Return the (x, y) coordinate for the center point of the cell that contains the specified text.  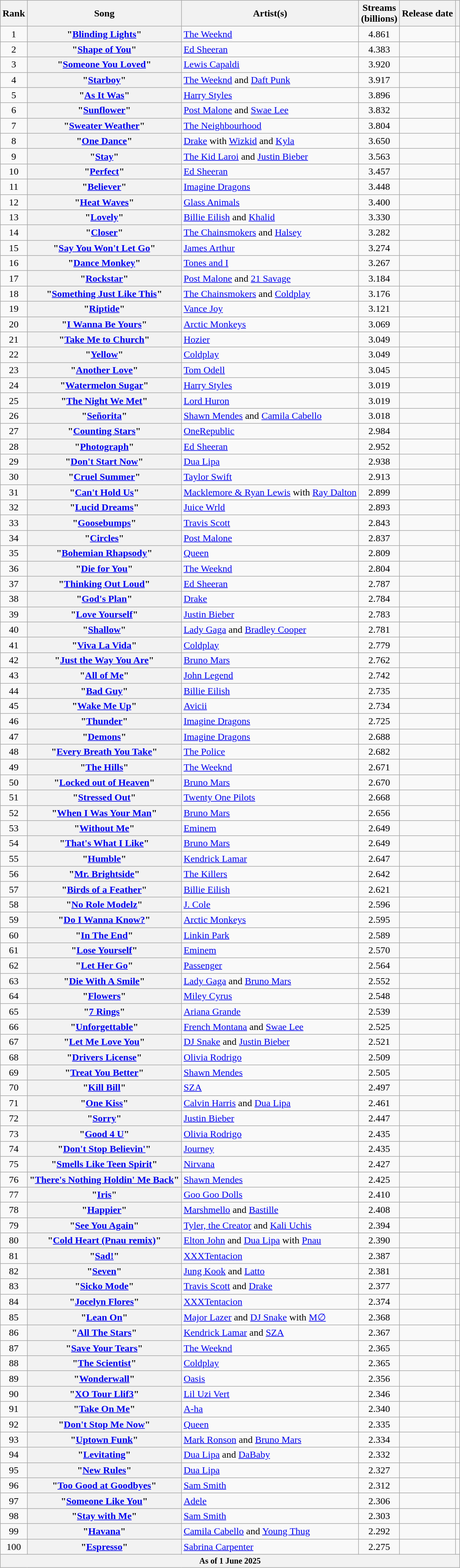
2.374 (379, 1302)
"Say You Won't Let Go" (104, 248)
2.408 (379, 1210)
"Save Your Tears" (104, 1348)
4 (14, 80)
2.783 (379, 614)
"Perfect" (104, 171)
2.447 (379, 1118)
74 (14, 1149)
99 (14, 1531)
40 (14, 630)
2.548 (379, 996)
97 (14, 1501)
78 (14, 1210)
"When I Was Your Man" (104, 813)
"Wonderwall" (104, 1379)
"Espresso" (104, 1547)
"Sad!" (104, 1256)
"Lovely" (104, 217)
"New Rules" (104, 1470)
65 (14, 1011)
2.390 (379, 1241)
2.356 (379, 1379)
2.779 (379, 645)
2.809 (379, 553)
"Lean On" (104, 1317)
"Seven" (104, 1271)
5 (14, 95)
3.330 (379, 217)
2.668 (379, 798)
32 (14, 508)
73 (14, 1133)
2.762 (379, 660)
90 (14, 1394)
"Demons" (104, 737)
Artist(s) (270, 14)
2.368 (379, 1317)
"Sunflower" (104, 110)
4.383 (379, 49)
3.184 (379, 278)
84 (14, 1302)
"Shallow" (104, 630)
88 (14, 1363)
"Starboy" (104, 80)
27 (14, 431)
The Chainsmokers and Halsey (270, 233)
"Watermelon Sugar" (104, 385)
2.564 (379, 966)
"Stay" (104, 156)
"The Hills" (104, 767)
Elton John and Dua Lipa with Pnau (270, 1241)
Calvin Harris and Dua Lipa (270, 1103)
2.275 (379, 1547)
80 (14, 1241)
2.893 (379, 508)
21 (14, 339)
"Rockstar" (104, 278)
"Sicko Mode" (104, 1286)
"Levitating" (104, 1455)
Dua Lipa and DaBaby (270, 1455)
"Birds of a Feather" (104, 889)
3.069 (379, 324)
55 (14, 859)
The Neighbourhood (270, 126)
93 (14, 1440)
Vance Joy (270, 309)
"Dance Monkey" (104, 263)
71 (14, 1103)
2.671 (379, 767)
"Do I Wanna Know?" (104, 920)
"All of Me" (104, 675)
"Goosebumps" (104, 523)
"Cruel Summer" (104, 477)
2.303 (379, 1516)
"Treat You Better" (104, 1072)
OneRepublic (270, 431)
"Riptide" (104, 309)
"Just the Way You Are" (104, 660)
24 (14, 385)
3.896 (379, 95)
Goo Goo Dolls (270, 1195)
Post Malone and Swae Lee (270, 110)
Post Malone and 21 Savage (270, 278)
2.656 (379, 813)
2.725 (379, 721)
Macklemore & Ryan Lewis with Ray Dalton (270, 492)
Glass Animals (270, 202)
96 (14, 1485)
"In The End" (104, 935)
72 (14, 1118)
2.410 (379, 1195)
"Flowers" (104, 996)
2.334 (379, 1440)
11 (14, 187)
41 (14, 645)
"Heat Waves" (104, 202)
As of 1 June 2025 (230, 1561)
20 (14, 324)
Post Malone (270, 538)
"Lucid Dreams" (104, 508)
"One Dance" (104, 141)
J. Cole (270, 904)
"Thinking Out Loud" (104, 584)
"Stressed Out" (104, 798)
3.176 (379, 294)
"Locked out of Heaven" (104, 782)
Lil Uzi Vert (270, 1394)
2.596 (379, 904)
62 (14, 966)
2.787 (379, 584)
3.400 (379, 202)
2.505 (379, 1072)
2.340 (379, 1409)
17 (14, 278)
50 (14, 782)
2.497 (379, 1088)
34 (14, 538)
"XO Tour Llif3" (104, 1394)
98 (14, 1516)
2.781 (379, 630)
83 (14, 1286)
"Lose Yourself" (104, 951)
"Good 4 U" (104, 1133)
13 (14, 217)
"Drivers License" (104, 1057)
2.292 (379, 1531)
"Shape of You" (104, 49)
28 (14, 447)
Passenger (270, 966)
Mark Ronson and Bruno Mars (270, 1440)
"Cold Heart (Pnau remix)" (104, 1241)
2.899 (379, 492)
Billie Eilish and Khalid (270, 217)
"Another Love" (104, 370)
3.832 (379, 110)
2.332 (379, 1455)
2.377 (379, 1286)
"Die With A Smile" (104, 981)
The Weeknd and Daft Punk (270, 80)
Marshmello and Bastille (270, 1210)
2.837 (379, 538)
56 (14, 874)
"Take On Me" (104, 1409)
"Uptown Funk" (104, 1440)
2.552 (379, 981)
Nirvana (270, 1164)
"Die for You" (104, 569)
16 (14, 263)
"Without Me" (104, 828)
Jung Kook and Latto (270, 1271)
2.742 (379, 675)
3.045 (379, 370)
"The Scientist" (104, 1363)
"Stay with Me" (104, 1516)
2.843 (379, 523)
"Bohemian Rhapsody" (104, 553)
Song (104, 14)
89 (14, 1379)
75 (14, 1164)
"Smells Like Teen Spirit" (104, 1164)
64 (14, 996)
"Something Just Like This" (104, 294)
"One Kiss" (104, 1103)
10 (14, 171)
2.461 (379, 1103)
2.387 (379, 1256)
"Can't Hold Us" (104, 492)
"All The Stars" (104, 1333)
81 (14, 1256)
2.952 (379, 447)
"No Role Modelz" (104, 904)
37 (14, 584)
James Arthur (270, 248)
"God's Plan" (104, 599)
76 (14, 1179)
John Legend (270, 675)
44 (14, 691)
2.312 (379, 1485)
2.938 (379, 462)
Kendrick Lamar (270, 859)
2.570 (379, 951)
"Wake Me Up" (104, 706)
3.448 (379, 187)
2.346 (379, 1394)
60 (14, 935)
2.734 (379, 706)
9 (14, 156)
30 (14, 477)
"Love Yourself" (104, 614)
2.394 (379, 1225)
14 (14, 233)
92 (14, 1424)
2.509 (379, 1057)
"Señorita" (104, 416)
42 (14, 660)
"Closer" (104, 233)
8 (14, 141)
The Killers (270, 874)
Oasis (270, 1379)
2.539 (379, 1011)
"Let Me Love You" (104, 1042)
3.274 (379, 248)
53 (14, 828)
"Let Her Go" (104, 966)
46 (14, 721)
"Don't Start Now" (104, 462)
2.804 (379, 569)
22 (14, 355)
51 (14, 798)
2.621 (379, 889)
"That's What I Like" (104, 843)
59 (14, 920)
Journey (270, 1149)
"Take Me to Church" (104, 339)
87 (14, 1348)
Rank (14, 14)
2.647 (379, 859)
2.521 (379, 1042)
Tyler, the Creator and Kali Uchis (270, 1225)
43 (14, 675)
The Chainsmokers and Coldplay (270, 294)
Drake with Wizkid and Kyla (270, 141)
"Believer" (104, 187)
2.306 (379, 1501)
23 (14, 370)
Kendrick Lamar and SZA (270, 1333)
35 (14, 553)
DJ Snake and Justin Bieber (270, 1042)
The Kid Laroi and Justin Bieber (270, 156)
3.282 (379, 233)
Avicii (270, 706)
2.595 (379, 920)
"Havana" (104, 1531)
"Unforgettable" (104, 1027)
54 (14, 843)
"Thunder" (104, 721)
"Circles" (104, 538)
2.735 (379, 691)
"Viva La Vida" (104, 645)
36 (14, 569)
45 (14, 706)
Shawn Mendes and Camila Cabello (270, 416)
"7 Rings" (104, 1011)
2.427 (379, 1164)
47 (14, 737)
95 (14, 1470)
2.335 (379, 1424)
2.589 (379, 935)
38 (14, 599)
69 (14, 1072)
Sabrina Carpenter (270, 1547)
2.425 (379, 1179)
85 (14, 1317)
19 (14, 309)
61 (14, 951)
"Iris" (104, 1195)
68 (14, 1057)
94 (14, 1455)
100 (14, 1547)
"Blinding Lights" (104, 34)
79 (14, 1225)
SZA (270, 1088)
3.917 (379, 80)
Streams(billions) (379, 14)
"Sorry" (104, 1118)
18 (14, 294)
12 (14, 202)
Lewis Capaldi (270, 65)
2.327 (379, 1470)
Tones and I (270, 263)
Drake (270, 599)
2.688 (379, 737)
"Jocelyn Flores" (104, 1302)
86 (14, 1333)
66 (14, 1027)
2.381 (379, 1271)
Hozier (270, 339)
Travis Scott and Drake (270, 1286)
2.670 (379, 782)
1 (14, 34)
4.861 (379, 34)
49 (14, 767)
2.784 (379, 599)
"Sweater Weather" (104, 126)
"I Wanna Be Yours" (104, 324)
"Someone Like You" (104, 1501)
6 (14, 110)
2.367 (379, 1333)
"Don't Stop Believin'" (104, 1149)
Linkin Park (270, 935)
2 (14, 49)
"The Night We Met" (104, 400)
29 (14, 462)
Camila Cabello and Young Thug (270, 1531)
3.457 (379, 171)
3.920 (379, 65)
French Montana and Swae Lee (270, 1027)
Taylor Swift (270, 477)
2.984 (379, 431)
91 (14, 1409)
"Every Breath You Take" (104, 752)
Ariana Grande (270, 1011)
Travis Scott (270, 523)
3.563 (379, 156)
Adele (270, 1501)
39 (14, 614)
"Mr. Brightside" (104, 874)
3.804 (379, 126)
"Kill Bill" (104, 1088)
58 (14, 904)
82 (14, 1271)
Lady Gaga and Bradley Cooper (270, 630)
A-ha (270, 1409)
The Police (270, 752)
67 (14, 1042)
33 (14, 523)
77 (14, 1195)
"There's Nothing Holdin' Me Back" (104, 1179)
"Too Good at Goodbyes" (104, 1485)
"As It Was" (104, 95)
3.121 (379, 309)
57 (14, 889)
3.267 (379, 263)
Twenty One Pilots (270, 798)
"Someone You Loved" (104, 65)
3.650 (379, 141)
Juice Wrld (270, 508)
"Humble" (104, 859)
Lord Huron (270, 400)
31 (14, 492)
26 (14, 416)
7 (14, 126)
"Photograph" (104, 447)
"See You Again" (104, 1225)
Lady Gaga and Bruno Mars (270, 981)
"Don't Stop Me Now" (104, 1424)
2.913 (379, 477)
Release date (427, 14)
48 (14, 752)
2.682 (379, 752)
25 (14, 400)
Miley Cyrus (270, 996)
52 (14, 813)
"Yellow" (104, 355)
3 (14, 65)
3.018 (379, 416)
Major Lazer and DJ Snake with M∅ (270, 1317)
"Bad Guy" (104, 691)
15 (14, 248)
70 (14, 1088)
"Counting Stars" (104, 431)
63 (14, 981)
2.642 (379, 874)
2.525 (379, 1027)
"Happier" (104, 1210)
Tom Odell (270, 370)
